From the cell containing the given text, extract its center point as (x, y) coordinate. 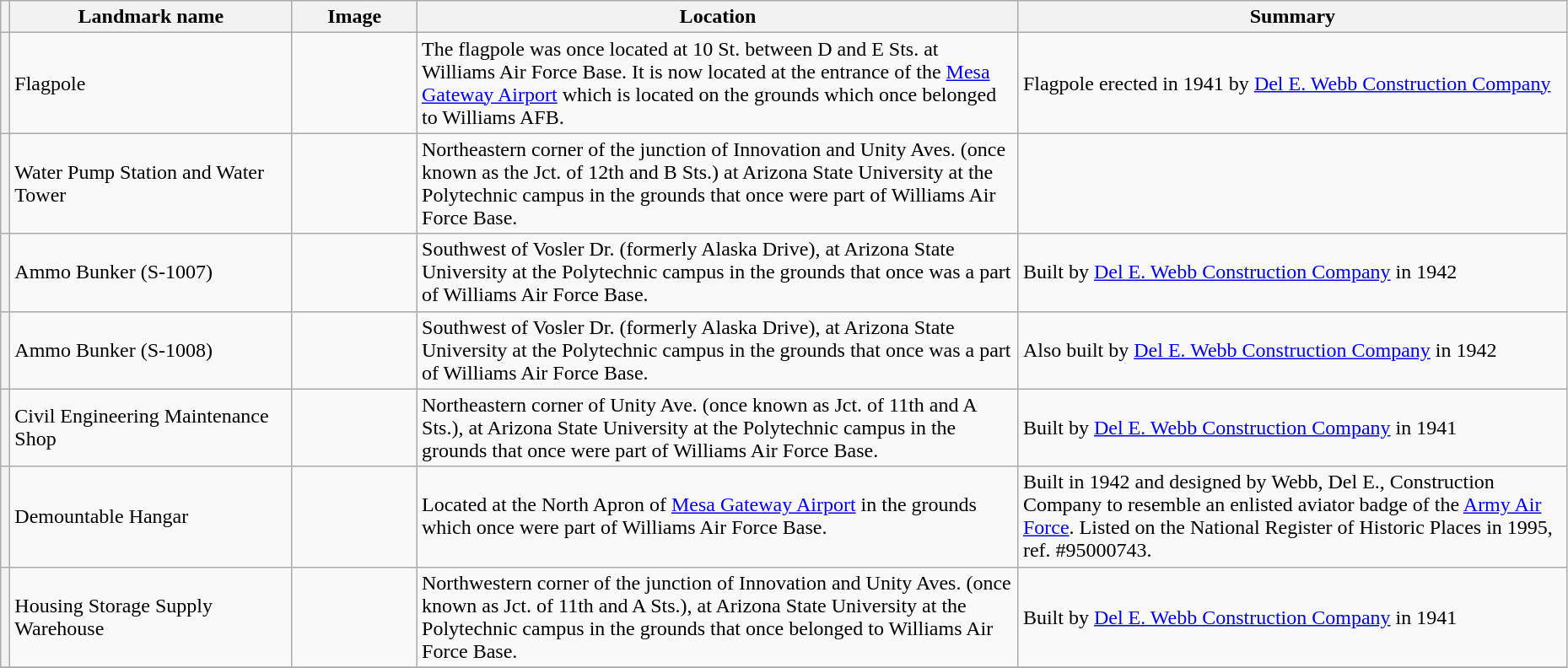
Built by Del E. Webb Construction Company in 1942 (1292, 272)
Image (354, 17)
Demountable Hangar (151, 516)
Location (719, 17)
Summary (1292, 17)
Civil Engineering Maintenance Shop (151, 428)
Ammo Bunker (S-1008) (151, 350)
Located at the North Apron of Mesa Gateway Airport in the grounds which once were part of Williams Air Force Base. (719, 516)
Landmark name (151, 17)
Also built by Del E. Webb Construction Company in 1942 (1292, 350)
Housing Storage Supply Warehouse (151, 617)
Flagpole (151, 83)
Ammo Bunker (S-1007) (151, 272)
Water Pump Station and Water Tower (151, 184)
Flagpole erected in 1941 by Del E. Webb Construction Company (1292, 83)
